Locate the cell with the specified text and output its (x, y) center coordinate. 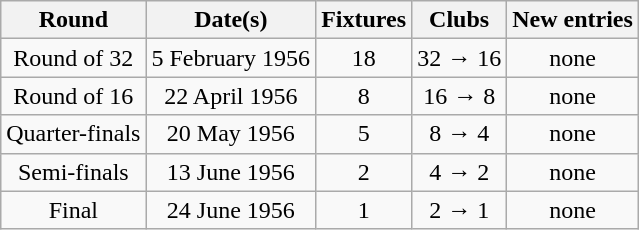
New entries (573, 20)
4 → 2 (460, 172)
Final (74, 210)
2 → 1 (460, 210)
5 February 1956 (231, 58)
16 → 8 (460, 96)
Round of 16 (74, 96)
Semi-finals (74, 172)
13 June 1956 (231, 172)
32 → 16 (460, 58)
24 June 1956 (231, 210)
Fixtures (364, 20)
Clubs (460, 20)
Quarter-finals (74, 134)
Date(s) (231, 20)
Round (74, 20)
20 May 1956 (231, 134)
8 (364, 96)
1 (364, 210)
2 (364, 172)
18 (364, 58)
Round of 32 (74, 58)
22 April 1956 (231, 96)
5 (364, 134)
8 → 4 (460, 134)
